Provide the (X, Y) coordinate of the cell's center where the given text is located.  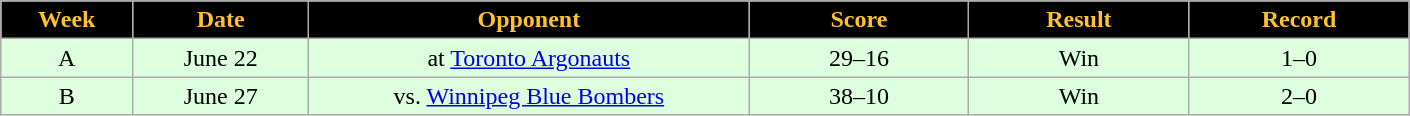
at Toronto Argonauts (529, 58)
B (67, 96)
2–0 (1299, 96)
Week (67, 20)
A (67, 58)
1–0 (1299, 58)
Opponent (529, 20)
June 22 (221, 58)
Record (1299, 20)
29–16 (859, 58)
38–10 (859, 96)
vs. Winnipeg Blue Bombers (529, 96)
June 27 (221, 96)
Score (859, 20)
Date (221, 20)
Result (1079, 20)
